Output the [x, y] coordinate of the center of the cell containing the given text.  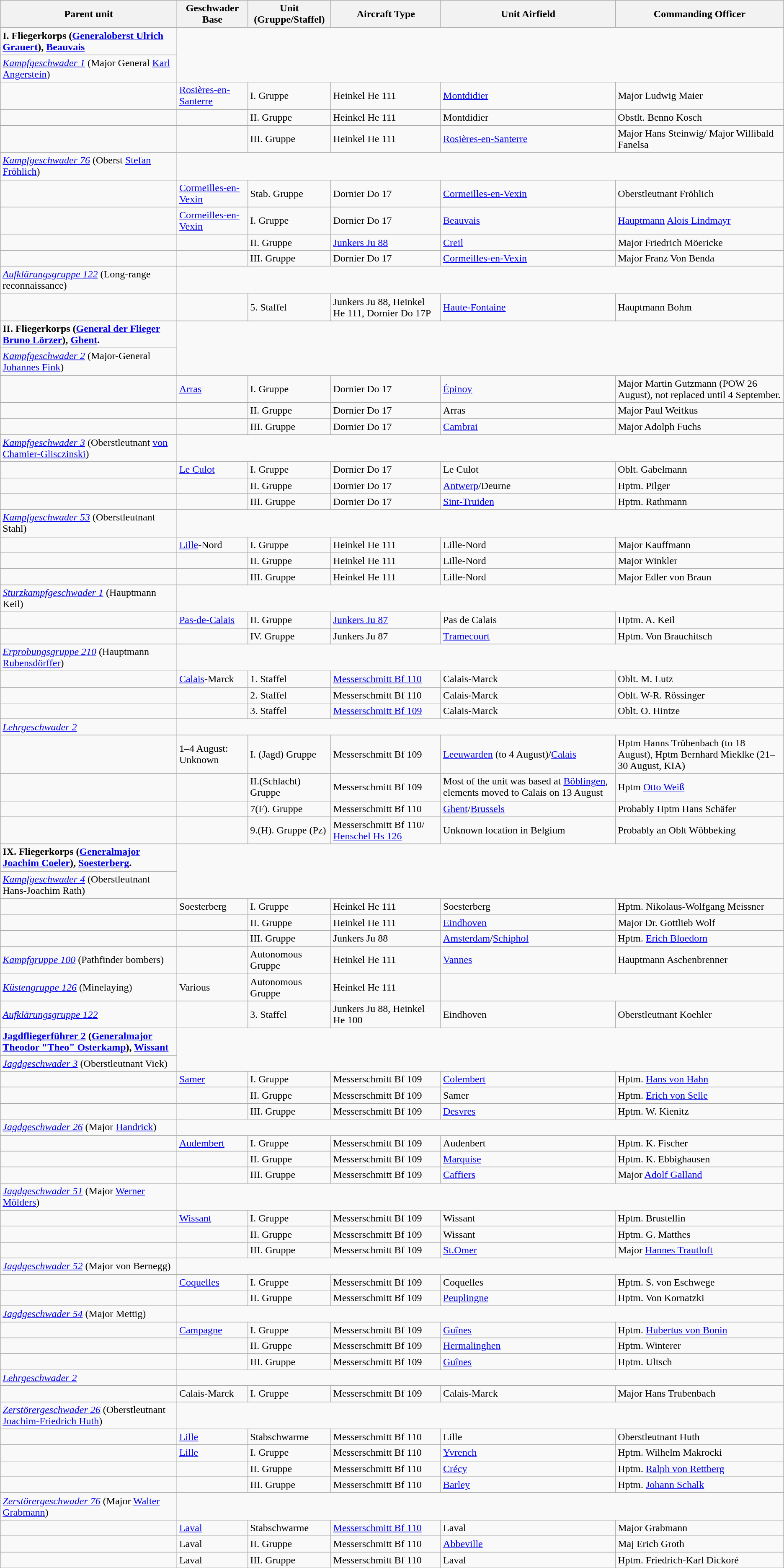
1–4 August: Unknown [212, 754]
Kampfgeschwader 4 (Oberstleutnant Hans-Joachim Rath) [89, 885]
Creil [529, 242]
Oberstleutnant Fröhlich [700, 194]
Hptm. Friedrich-Karl Dickoré [700, 1560]
Oblt. O. Hintze [700, 711]
Jagdgeschwader 54 (Major Mettig) [89, 1314]
Oblt. W-R. Rössinger [700, 695]
Antwerp/Deurne [529, 486]
Vannes [529, 960]
Hptm. Hubertus von Bonin [700, 1330]
St.Omer [529, 1250]
Jagdgeschwader 3 (Oberstleutnant Viek) [89, 1063]
Messerschmitt Bf 110/ Henschel Hs 126 [386, 831]
Major Kauffmann [700, 545]
Sint-Truiden [529, 502]
Kampfgeschwader 3 (Oberstleutnant von Chamier-Glisczinski) [89, 448]
Zerstörergeschwader 76 (Major Walter Grabmann) [89, 1506]
I. Fliegerkorps (Generaloberst Ulrich Grauert), Beauvais [89, 41]
Commanding Officer [700, 14]
Junkers Ju 88, Heinkel He 100 [386, 1015]
Pas de Calais [529, 620]
Aufklärungsgruppe 122 (Long-range reconnaissance) [89, 280]
Major Hans Steinwig/ Major Willibald Fanelsa [700, 139]
IX. Fliegerkorps (Generalmajor Joachim Coeler), Soesterberg. [89, 857]
Hauptmann Aschenbrenner [700, 960]
Hauptmann Alois Lindmayr [700, 220]
Hptm. Wilhelm Makrocki [700, 1453]
Hptm. A. Keil [700, 620]
II. Fliegerkorps (General der Flieger Bruno Lörzer), Ghent. [89, 334]
Probably Hptm Hans Schäfer [700, 809]
Major Ludwig Maier [700, 96]
Barley [529, 1485]
Major Friedrich Möericke [700, 242]
9.(H). Gruppe (Pz) [289, 831]
Hptm. W. Kienitz [700, 1111]
Hptm. Ralph von Rettberg [700, 1469]
Hptm. Ultsch [700, 1362]
Tramecourt [529, 636]
Amsterdam/Schiphol [529, 938]
Kampfgruppe 100 (Pathfinder bombers) [89, 960]
Hptm Hanns Trübenbach (to 18 August), Hptm Bernhard Mieklke (21–30 August, KIA) [700, 754]
Jagdgeschwader 51 (Major Werner Mölders) [89, 1197]
Kampfgeschwader 2 (Major-General Johannes Fink) [89, 362]
Küstengruppe 126 (Minelaying) [89, 987]
Peuplingne [529, 1298]
Unit Airfield [529, 14]
Unit (Gruppe/Staffel) [289, 14]
Junkers Ju 88, Heinkel He 111, Dornier Do 17P [386, 307]
Hptm. G. Matthes [700, 1234]
Hptm. Hans von Hahn [700, 1079]
Desvres [529, 1111]
Major Hannes Trautloft [700, 1250]
1. Staffel [289, 679]
Hptm. Von Brauchitsch [700, 636]
Hptm. K. Ebbighausen [700, 1159]
Hermalinghen [529, 1346]
Hptm. Erich von Selle [700, 1095]
Beauvais [529, 220]
Pas-de-Calais [212, 620]
Various [212, 987]
Hptm. Pilger [700, 486]
Campagne [212, 1330]
Probably an Oblt Wöbbeking [700, 831]
Major Edler von Braun [700, 577]
Kampfgeschwader 76 (Oberst Stefan Fröhlich) [89, 166]
7(F). Gruppe [289, 809]
Épinoy [529, 389]
Leeuwarden (to 4 August)/Calais [529, 754]
Oberstleutnant Koehler [700, 1015]
Obstlt. Benno Kosch [700, 117]
Maj Erich Groth [700, 1544]
Jagdgeschwader 26 (Major Handrick) [89, 1127]
Hptm. Rathmann [700, 502]
Jagdfliegerführer 2 (Generalmajor Theodor "Theo" Osterkamp), Wissant [89, 1042]
Hauptmann Bohm [700, 307]
Sturzkampfgeschwader 1 (Hauptmann Keil) [89, 598]
Hptm. K. Fischer [700, 1143]
Major Winkler [700, 561]
Hptm. Erich Bloedorn [700, 938]
Caffiers [529, 1175]
Major Adolf Galland [700, 1175]
Jagdgeschwader 52 (Major von Bernegg) [89, 1266]
Parent unit [89, 14]
Abbeville [529, 1544]
Major Adolph Fuchs [700, 427]
Oberstleutnant Huth [700, 1437]
Audenbert [529, 1143]
Hptm. Johann Schalk [700, 1485]
Hptm. Brustellin [700, 1218]
II.(Schlacht) Gruppe [289, 787]
Major Franz Von Benda [700, 258]
Kampfgeschwader 53 (Oberstleutnant Stahl) [89, 523]
Most of the unit was based at Böblingen, elements moved to Calais on 13 August [529, 787]
Aircraft Type [386, 14]
Zerstörergeschwader 26 (Oberstleutnant Joachim-Friedrich Huth) [89, 1415]
Audembert [212, 1143]
Oblt. M. Lutz [700, 679]
Oblt. Gabelmann [700, 470]
Colembert [529, 1079]
Yvrench [529, 1453]
Haute-Fontaine [529, 307]
Erprobungsgruppe 210 (Hauptmann Rubensdörffer) [89, 658]
Marquise [529, 1159]
Major Grabmann [700, 1528]
Geschwader Base [212, 14]
Hptm Otto Weiß [700, 787]
Unknown location in Belgium [529, 831]
Crécy [529, 1469]
Kampfgeschwader 1 (Major General Karl Angerstein) [89, 69]
IV. Gruppe [289, 636]
Hptm. Winterer [700, 1346]
Hptm. S. von Eschwege [700, 1282]
Hptm. Nikolaus-Wolfgang Meissner [700, 906]
Aufklärungsgruppe 122 [89, 1015]
Stab. Gruppe [289, 194]
Ghent/Brussels [529, 809]
Major Hans Trubenbach [700, 1394]
Major Dr. Gottlieb Wolf [700, 922]
Major Martin Gutzmann (POW 26 August), not replaced until 4 September. [700, 389]
2. Staffel [289, 695]
Cambrai [529, 427]
5. Staffel [289, 307]
Major Paul Weitkus [700, 411]
I. (Jagd) Gruppe [289, 754]
Hptm. Von Kornatzki [700, 1298]
